For the text-containing cell, return its midpoint in (X, Y) coordinate format. 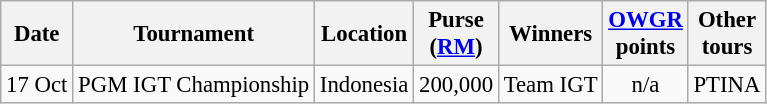
PTINA (727, 85)
200,000 (456, 85)
n/a (646, 85)
Location (364, 34)
Team IGT (550, 85)
Tournament (194, 34)
Indonesia (364, 85)
OWGRpoints (646, 34)
Winners (550, 34)
17 Oct (37, 85)
Date (37, 34)
PGM IGT Championship (194, 85)
Purse(RM) (456, 34)
Othertours (727, 34)
